Capture the cell that displays the provided text and extract its (X, Y) central coordinate. 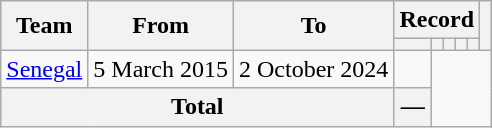
5 March 2015 (161, 69)
Senegal (44, 69)
Team (44, 26)
Record (437, 20)
— (413, 107)
To (314, 26)
Total (198, 107)
From (161, 26)
2 October 2024 (314, 69)
